Determine the (x, y) coordinate at the center of the cell enclosing the given text.  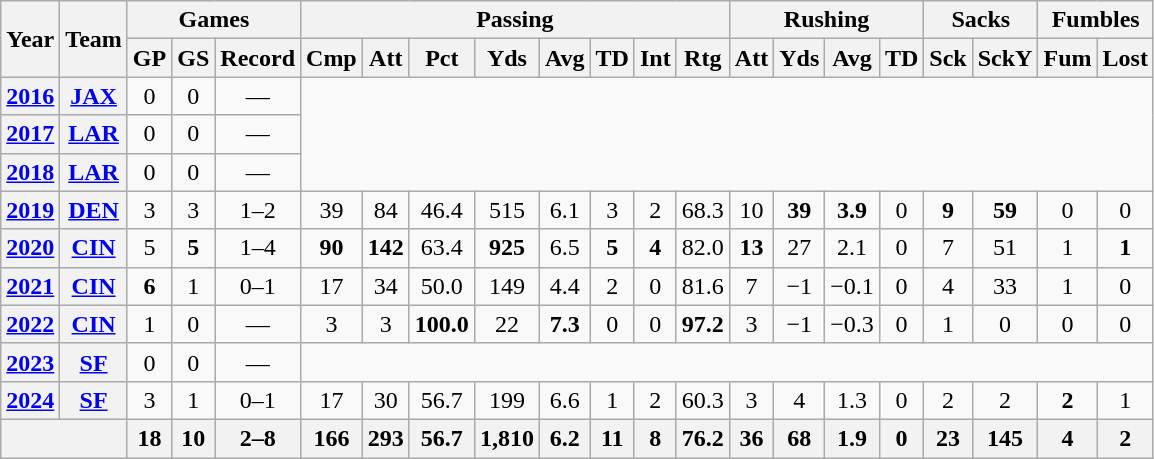
3.9 (852, 210)
82.0 (702, 248)
DEN (94, 210)
SckY (1005, 58)
Games (214, 20)
68 (800, 438)
2021 (30, 286)
2020 (30, 248)
1–2 (258, 210)
Sck (948, 58)
36 (751, 438)
2019 (30, 210)
925 (506, 248)
63.4 (442, 248)
145 (1005, 438)
59 (1005, 210)
46.4 (442, 210)
2–8 (258, 438)
Rushing (826, 20)
1–4 (258, 248)
68.3 (702, 210)
97.2 (702, 324)
6.2 (564, 438)
100.0 (442, 324)
199 (506, 400)
Record (258, 58)
Cmp (332, 58)
142 (386, 248)
6 (149, 286)
4.4 (564, 286)
30 (386, 400)
Rtg (702, 58)
9 (948, 210)
6.5 (564, 248)
2.1 (852, 248)
Passing (516, 20)
Team (94, 39)
6.6 (564, 400)
11 (612, 438)
149 (506, 286)
GS (194, 58)
18 (149, 438)
166 (332, 438)
2018 (30, 172)
Year (30, 39)
6.1 (564, 210)
27 (800, 248)
81.6 (702, 286)
293 (386, 438)
84 (386, 210)
GP (149, 58)
8 (655, 438)
2016 (30, 96)
−0.1 (852, 286)
Sacks (981, 20)
23 (948, 438)
1.9 (852, 438)
2024 (30, 400)
13 (751, 248)
60.3 (702, 400)
−0.3 (852, 324)
1,810 (506, 438)
Int (655, 58)
Lost (1125, 58)
Fumbles (1096, 20)
76.2 (702, 438)
50.0 (442, 286)
515 (506, 210)
JAX (94, 96)
Fum (1068, 58)
2023 (30, 362)
90 (332, 248)
51 (1005, 248)
Pct (442, 58)
34 (386, 286)
7.3 (564, 324)
22 (506, 324)
2022 (30, 324)
2017 (30, 134)
1.3 (852, 400)
33 (1005, 286)
